Scan for the cell matching the given text and deliver its (X, Y) coordinate at center. 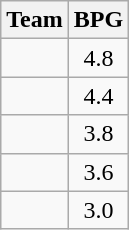
Team (35, 20)
3.0 (98, 210)
4.8 (98, 58)
4.4 (98, 96)
BPG (98, 20)
3.6 (98, 172)
3.8 (98, 134)
